Return the [X, Y] coordinate for the center point of the cell that contains the specified text.  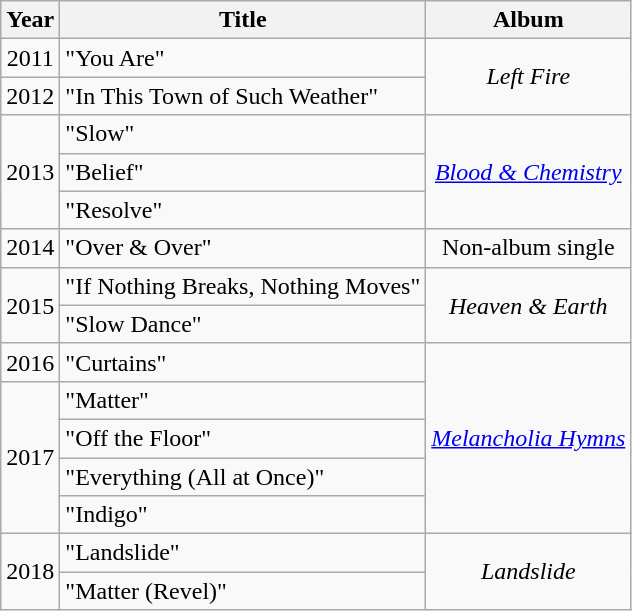
"You Are" [243, 58]
2016 [30, 362]
2012 [30, 96]
"Indigo" [243, 515]
"Slow" [243, 134]
"Matter (Revel)" [243, 591]
Blood & Chemistry [528, 172]
"If Nothing Breaks, Nothing Moves" [243, 286]
"Belief" [243, 172]
Left Fire [528, 77]
Album [528, 20]
"Resolve" [243, 210]
"Matter" [243, 400]
2015 [30, 305]
"Curtains" [243, 362]
"Slow Dance" [243, 324]
Year [30, 20]
"In This Town of Such Weather" [243, 96]
"Landslide" [243, 553]
2014 [30, 248]
2017 [30, 457]
Title [243, 20]
2013 [30, 172]
"Everything (All at Once)" [243, 477]
2018 [30, 572]
Melancholia Hymns [528, 438]
2011 [30, 58]
Heaven & Earth [528, 305]
"Off the Floor" [243, 438]
Landslide [528, 572]
Non-album single [528, 248]
"Over & Over" [243, 248]
